Return the [x, y] coordinate for the center point of the cell that contains the specified text.  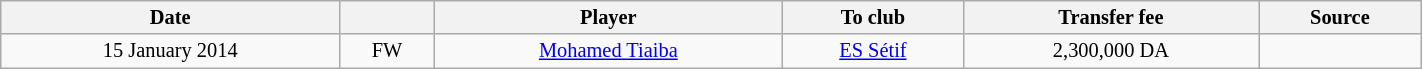
Player [608, 17]
Transfer fee [1110, 17]
FW [387, 51]
Mohamed Tiaiba [608, 51]
Date [170, 17]
To club [872, 17]
15 January 2014 [170, 51]
2,300,000 DA [1110, 51]
ES Sétif [872, 51]
Source [1340, 17]
